Scan for the cell matching the given text and deliver its (x, y) coordinate at center. 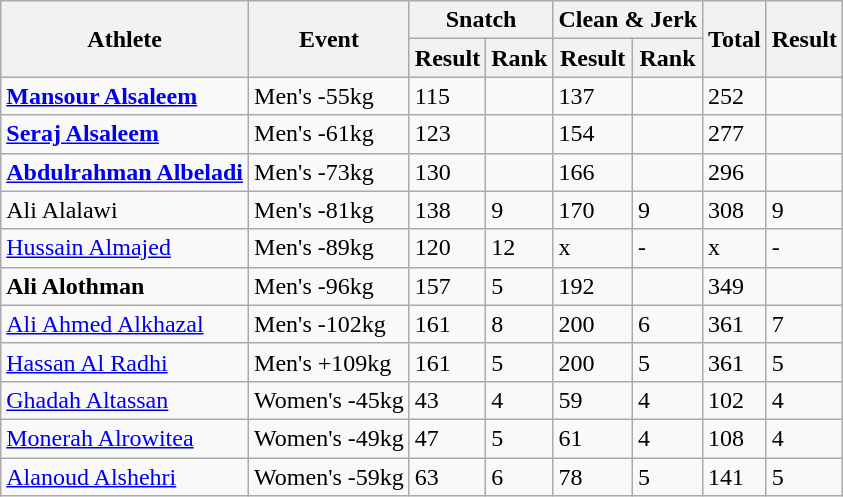
Total (735, 39)
192 (593, 286)
Ali Alalawi (125, 210)
8 (520, 324)
Men's -102kg (330, 324)
277 (735, 134)
Men's -96kg (330, 286)
78 (593, 477)
141 (735, 477)
Women's -59kg (330, 477)
349 (735, 286)
166 (593, 172)
157 (447, 286)
170 (593, 210)
Seraj Alsaleem (125, 134)
Clean & Jerk (628, 20)
115 (447, 96)
Men's -81kg (330, 210)
Snatch (481, 20)
Ali Alothman (125, 286)
Men's -73kg (330, 172)
137 (593, 96)
Ghadah Altassan (125, 400)
120 (447, 248)
252 (735, 96)
Mansour Alsaleem (125, 96)
59 (593, 400)
7 (804, 324)
Women's -49kg (330, 438)
308 (735, 210)
Alanoud Alshehri (125, 477)
108 (735, 438)
Men's -55kg (330, 96)
Monerah Alrowitea (125, 438)
43 (447, 400)
138 (447, 210)
Hussain Almajed (125, 248)
Ali Ahmed Alkhazal (125, 324)
130 (447, 172)
61 (593, 438)
Athlete (125, 39)
12 (520, 248)
63 (447, 477)
102 (735, 400)
Men's +109kg (330, 362)
123 (447, 134)
296 (735, 172)
Hassan Al Radhi (125, 362)
Men's -89kg (330, 248)
Women's -45kg (330, 400)
Men's -61kg (330, 134)
Event (330, 39)
Abdulrahman Albeladi (125, 172)
154 (593, 134)
47 (447, 438)
